Return the (x, y) coordinate for the center point of the cell that contains the specified text.  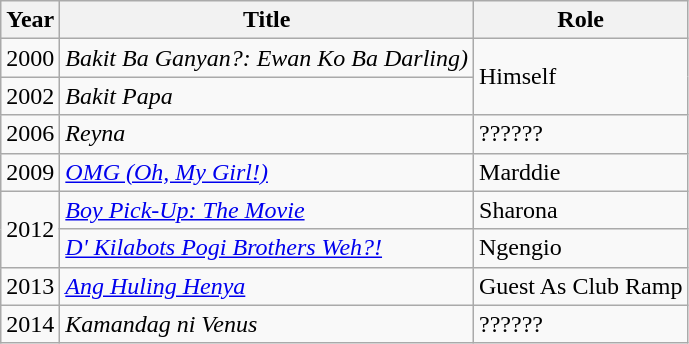
2013 (30, 286)
Sharona (581, 210)
Title (267, 20)
2000 (30, 58)
Bakit Papa (267, 96)
2002 (30, 96)
Guest As Club Ramp (581, 286)
Himself (581, 77)
Ang Huling Henya (267, 286)
Year (30, 20)
2012 (30, 229)
Bakit Ba Ganyan?: Ewan Ko Ba Darling) (267, 58)
Ngengio (581, 248)
D' Kilabots Pogi Brothers Weh?! (267, 248)
2014 (30, 324)
2009 (30, 172)
Marddie (581, 172)
Kamandag ni Venus (267, 324)
Role (581, 20)
Reyna (267, 134)
OMG (Oh, My Girl!) (267, 172)
Boy Pick-Up: The Movie (267, 210)
2006 (30, 134)
